From the cell containing the given text, extract its center point as [x, y] coordinate. 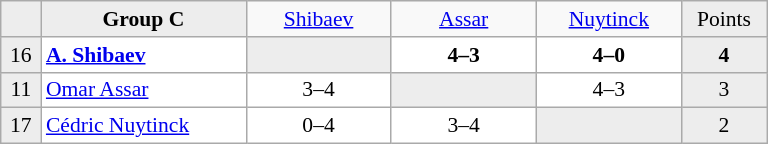
0–4 [318, 126]
Points [724, 19]
A. Shibaev [144, 55]
Nuytinck [608, 19]
Omar Assar [144, 90]
Cédric Nuytinck [144, 126]
17 [21, 126]
Group C [144, 19]
16 [21, 55]
2 [724, 126]
4 [724, 55]
11 [21, 90]
4–0 [608, 55]
Shibaev [318, 19]
3 [724, 90]
Assar [464, 19]
